Search for the cell housing the specified text and yield its [X, Y] center coordinate. 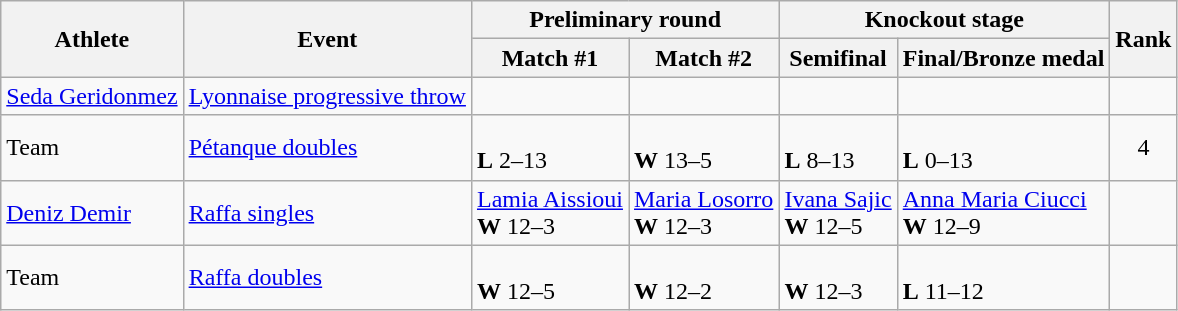
L 11–12 [1004, 278]
Lyonnaise progressive throw [327, 96]
Event [327, 39]
L 8–13 [838, 148]
W 12–5 [550, 278]
L 0–13 [1004, 148]
W 13–5 [703, 148]
Lamia Aissioui W 12–3 [550, 212]
W 12–2 [703, 278]
Ivana Sajic W 12–5 [838, 212]
Raffa singles [327, 212]
Semifinal [838, 58]
Final/Bronze medal [1004, 58]
4 [1144, 148]
Pétanque doubles [327, 148]
Match #2 [703, 58]
Athlete [92, 39]
Knockout stage [944, 20]
Seda Geridonmez [92, 96]
Raffa doubles [327, 278]
Match #1 [550, 58]
Preliminary round [624, 20]
Maria Losorro W 12–3 [703, 212]
L 2–13 [550, 148]
Rank [1144, 39]
Anna Maria Ciucci W 12–9 [1004, 212]
W 12–3 [838, 278]
Deniz Demir [92, 212]
